Capture the cell that displays the provided text and extract its [x, y] central coordinate. 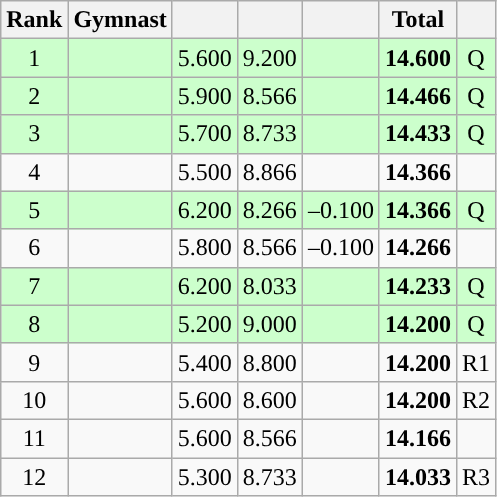
5.400 [204, 362]
8 [34, 324]
7 [34, 286]
5.300 [204, 477]
2 [34, 96]
5.900 [204, 96]
5.200 [204, 324]
8.600 [270, 400]
Rank [34, 20]
R1 [476, 362]
14.600 [418, 58]
5 [34, 210]
14.166 [418, 438]
5.500 [204, 172]
12 [34, 477]
9.000 [270, 324]
R3 [476, 477]
8.033 [270, 286]
14.433 [418, 134]
8.866 [270, 172]
9 [34, 362]
1 [34, 58]
5.700 [204, 134]
Gymnast [120, 20]
8.800 [270, 362]
R2 [476, 400]
4 [34, 172]
11 [34, 438]
14.466 [418, 96]
14.033 [418, 477]
9.200 [270, 58]
3 [34, 134]
14.266 [418, 248]
8.266 [270, 210]
5.800 [204, 248]
6 [34, 248]
14.233 [418, 286]
10 [34, 400]
Total [418, 20]
